Find where the given text appears and provide that cell's center as (x, y) coordinate. 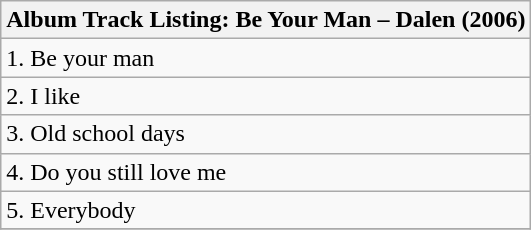
1. Be your man (266, 58)
2. I like (266, 96)
5. Everybody (266, 210)
Album Track Listing: Be Your Man – Dalen (2006) (266, 20)
3. Old school days (266, 134)
4. Do you still love me (266, 172)
